Find where the given text appears and provide that cell's center as (x, y) coordinate. 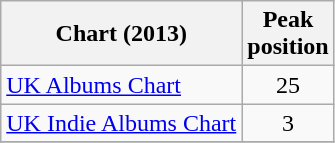
25 (288, 85)
3 (288, 123)
UK Albums Chart (122, 85)
UK Indie Albums Chart (122, 123)
Peakposition (288, 34)
Chart (2013) (122, 34)
